For the text-containing cell, return its midpoint in [X, Y] coordinate format. 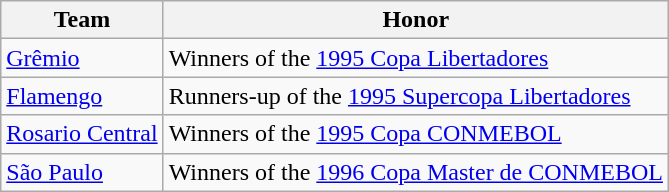
Rosario Central [82, 134]
Grêmio [82, 58]
Winners of the 1996 Copa Master de CONMEBOL [416, 172]
Winners of the 1995 Copa CONMEBOL [416, 134]
São Paulo [82, 172]
Runners-up of the 1995 Supercopa Libertadores [416, 96]
Flamengo [82, 96]
Honor [416, 20]
Winners of the 1995 Copa Libertadores [416, 58]
Team [82, 20]
